For the text-containing cell, return its midpoint in (x, y) coordinate format. 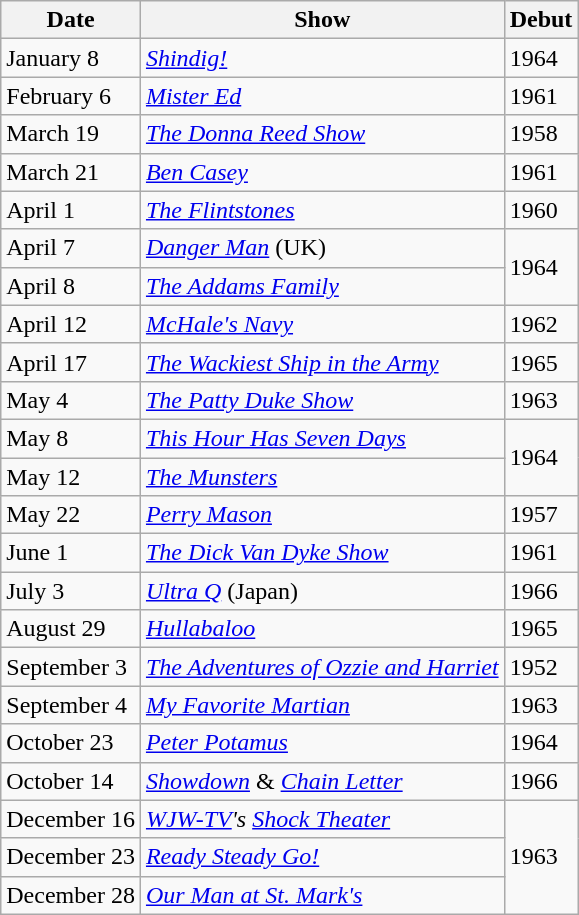
Mister Ed (322, 96)
The Flintstones (322, 210)
Perry Mason (322, 515)
WJW-TV's Shock Theater (322, 819)
My Favorite Martian (322, 705)
Peter Potamus (322, 743)
The Wackiest Ship in the Army (322, 362)
1952 (541, 667)
Ready Steady Go! (322, 857)
Ultra Q (Japan) (322, 591)
The Patty Duke Show (322, 400)
1962 (541, 324)
The Dick Van Dyke Show (322, 553)
April 17 (71, 362)
Hullabaloo (322, 629)
December 23 (71, 857)
The Addams Family (322, 286)
The Munsters (322, 477)
April 8 (71, 286)
Debut (541, 20)
Ben Casey (322, 172)
May 22 (71, 515)
Showdown & Chain Letter (322, 781)
This Hour Has Seven Days (322, 438)
August 29 (71, 629)
Date (71, 20)
Danger Man (UK) (322, 248)
February 6 (71, 96)
Our Man at St. Mark's (322, 895)
May 4 (71, 400)
The Adventures of Ozzie and Harriet (322, 667)
January 8 (71, 58)
September 4 (71, 705)
April 7 (71, 248)
April 12 (71, 324)
1958 (541, 134)
1957 (541, 515)
December 16 (71, 819)
May 12 (71, 477)
March 19 (71, 134)
April 1 (71, 210)
September 3 (71, 667)
Shindig! (322, 58)
1960 (541, 210)
McHale's Navy (322, 324)
July 3 (71, 591)
May 8 (71, 438)
October 23 (71, 743)
The Donna Reed Show (322, 134)
March 21 (71, 172)
Show (322, 20)
June 1 (71, 553)
October 14 (71, 781)
December 28 (71, 895)
